Detect which cell encompasses the target text, then output its (x, y) center coordinate. 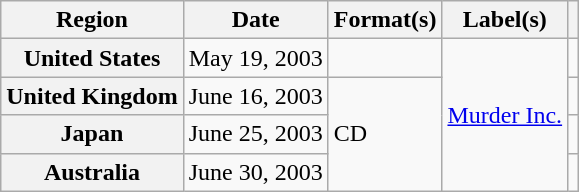
CD (385, 134)
Murder Inc. (505, 115)
Date (256, 20)
Australia (92, 172)
June 16, 2003 (256, 96)
June 25, 2003 (256, 134)
Region (92, 20)
United Kingdom (92, 96)
May 19, 2003 (256, 58)
Japan (92, 134)
June 30, 2003 (256, 172)
United States (92, 58)
Format(s) (385, 20)
Label(s) (505, 20)
